Identify which cell holds the provided text, then report its [x, y] central coordinate. 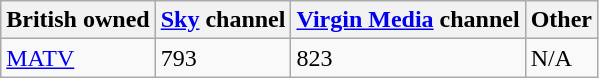
793 [223, 58]
823 [408, 58]
Sky channel [223, 20]
N/A [561, 58]
Other [561, 20]
British owned [78, 20]
MATV [78, 58]
Virgin Media channel [408, 20]
